Locate the cell with the specified text and output its (X, Y) center coordinate. 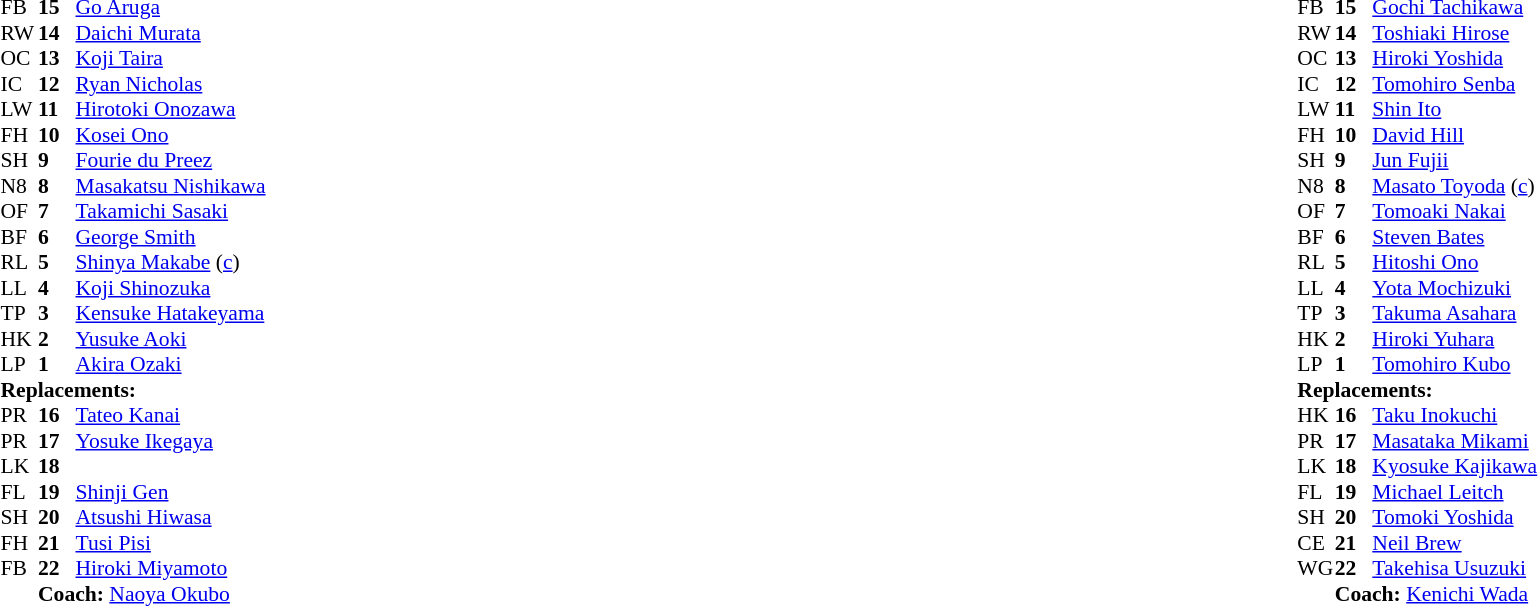
Ryan Nicholas (171, 84)
FB (19, 569)
Masato Toyoda (c) (1454, 186)
Takuma Asahara (1454, 313)
Akira Ozaki (171, 365)
David Hill (1454, 135)
Jun Fujii (1454, 161)
Hiroki Miyamoto (171, 569)
Yusuke Aoki (171, 339)
Masataka Mikami (1454, 441)
Tomohiro Senba (1454, 84)
Hiroki Yoshida (1454, 59)
Koji Taira (171, 59)
Masakatsu Nishikawa (171, 186)
Atsushi Hiwasa (171, 517)
Tomoaki Nakai (1454, 211)
Tomoki Yoshida (1454, 517)
Tateo Kanai (171, 415)
Fourie du Preez (171, 161)
Hitoshi Ono (1454, 263)
Yosuke Ikegaya (171, 441)
Michael Leitch (1454, 492)
Shin Ito (1454, 109)
Daichi Murata (171, 33)
Taku Inokuchi (1454, 415)
Hiroki Yuhara (1454, 339)
Takamichi Sasaki (171, 211)
Koji Shinozuka (171, 288)
CE (1316, 543)
George Smith (171, 237)
Kyosuke Kajikawa (1454, 467)
Hirotoki Onozawa (171, 109)
Shinji Gen (171, 492)
Takehisa Usuzuki (1454, 569)
Kosei Ono (171, 135)
Shinya Makabe (c) (171, 263)
Toshiaki Hirose (1454, 33)
Neil Brew (1454, 543)
WG (1316, 569)
Steven Bates (1454, 237)
Tomohiro Kubo (1454, 365)
Tusi Pisi (171, 543)
Kensuke Hatakeyama (171, 313)
Yota Mochizuki (1454, 288)
